Return the (X, Y) coordinate for the center point of the cell that contains the specified text.  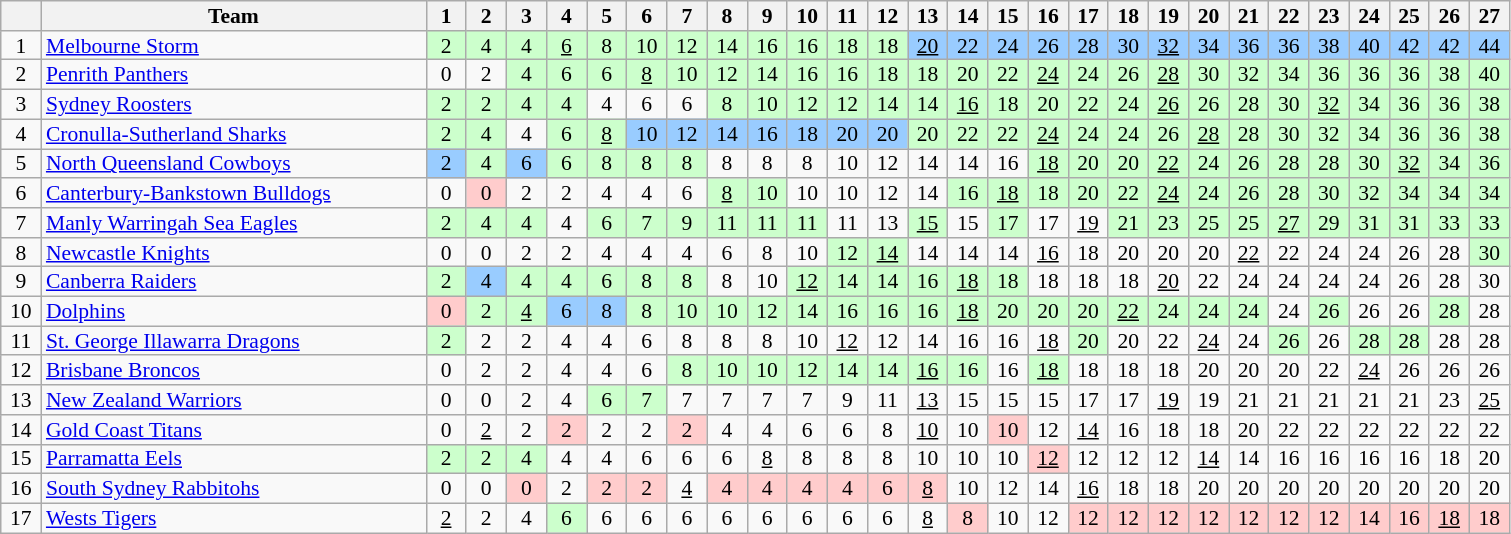
Canberra Raiders (234, 282)
New Zealand Warriors (234, 400)
North Queensland Cowboys (234, 164)
Gold Coast Titans (234, 430)
Penrith Panthers (234, 75)
29 (1329, 223)
Sydney Roosters (234, 105)
Team (234, 16)
44 (1489, 46)
South Sydney Rabbitohs (234, 489)
Manly Warringah Sea Eagles (234, 223)
Cronulla-Sutherland Sharks (234, 134)
Newcastle Knights (234, 253)
Dolphins (234, 312)
Wests Tigers (234, 519)
Brisbane Broncos (234, 371)
Parramatta Eels (234, 459)
Melbourne Storm (234, 46)
Canterbury-Bankstown Bulldogs (234, 193)
St. George Illawarra Dragons (234, 341)
